Determine the (x, y) coordinate at the center of the cell enclosing the given text.  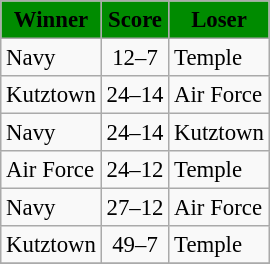
27–12 (135, 208)
Loser (219, 20)
24–12 (135, 170)
Winner (51, 20)
12–7 (135, 57)
49–7 (135, 245)
Score (135, 20)
